Provide the [X, Y] coordinate of the cell's center where the given text is located.  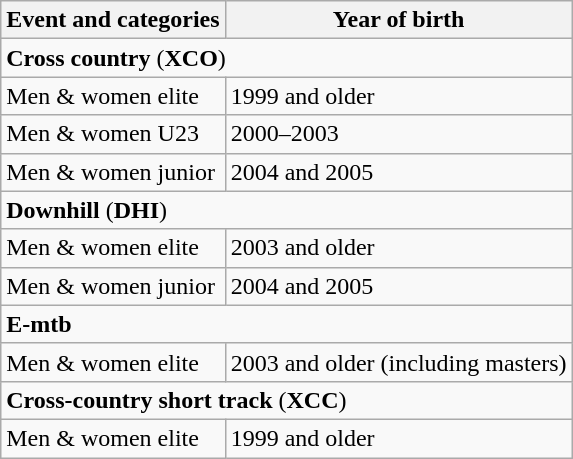
Cross-country short track (XCC) [286, 400]
Men & women U23 [113, 134]
2000–2003 [398, 134]
E-mtb [286, 324]
Downhill (DHI) [286, 210]
2003 and older (including masters) [398, 362]
Cross country (XCO) [286, 58]
Event and categories [113, 20]
2003 and older [398, 248]
Year of birth [398, 20]
